For the text-containing cell, return its midpoint in (X, Y) coordinate format. 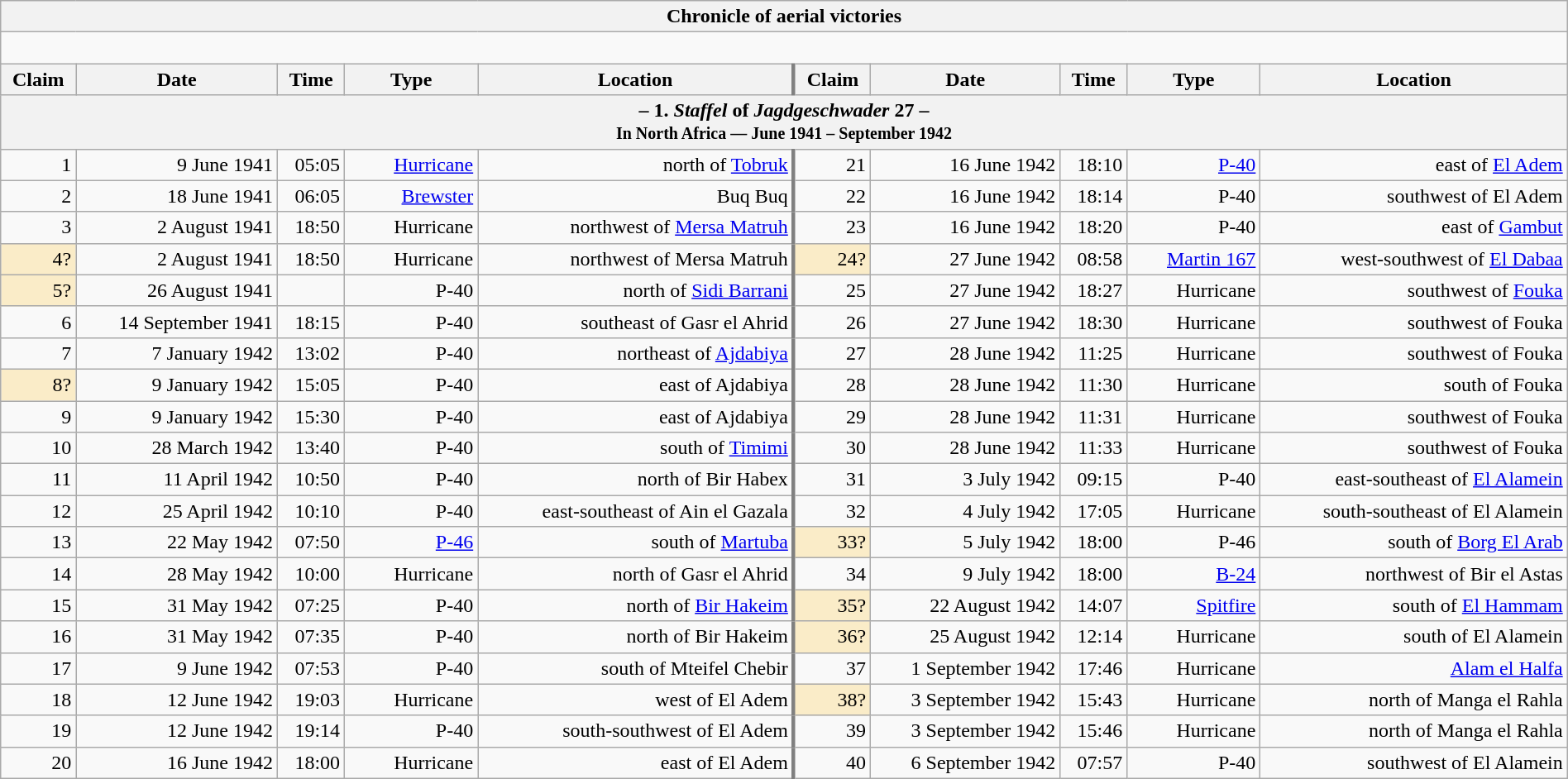
09:15 (1093, 480)
07:25 (311, 605)
west-southwest of El Dabaa (1414, 259)
Martin 167 (1194, 259)
northwest of Bir el Astas (1414, 574)
11:30 (1093, 385)
11 (38, 480)
22 (832, 196)
25 (832, 290)
east-southeast of El Alamein (1414, 480)
33? (832, 542)
5? (38, 290)
11:31 (1093, 416)
29 (832, 416)
south of Mteifel Chebir (636, 668)
11:33 (1093, 448)
24? (832, 259)
07:53 (311, 668)
B-24 (1194, 574)
Buq Buq (636, 196)
11:25 (1093, 353)
35? (832, 605)
12:14 (1093, 637)
6 September 1942 (966, 762)
19 (38, 731)
26 August 1941 (177, 290)
18:20 (1093, 227)
23 (832, 227)
28 May 1942 (177, 574)
east of Gambut (1414, 227)
south-southeast of El Alamein (1414, 511)
06:05 (311, 196)
07:35 (311, 637)
36? (832, 637)
18:10 (1093, 165)
38? (832, 700)
west of El Adem (636, 700)
27 (832, 353)
34 (832, 574)
south of Timimi (636, 448)
7 January 1942 (177, 353)
10:00 (311, 574)
east-southeast of Ain el Gazala (636, 511)
southwest of El Alamein (1414, 762)
18 (38, 700)
12 (38, 511)
10:50 (311, 480)
2 (38, 196)
– 1. Staffel of Jagdgeschwader 27 –In North Africa — June 1941 – September 1942 (784, 122)
south of El Alamein (1414, 637)
Chronicle of aerial victories (784, 17)
30 (832, 448)
4 July 1942 (966, 511)
south of El Hammam (1414, 605)
northeast of Ajdabiya (636, 353)
north of Gasr el Ahrid (636, 574)
18:30 (1093, 322)
07:57 (1093, 762)
Spitfire (1194, 605)
22 August 1942 (966, 605)
25 April 1942 (177, 511)
6 (38, 322)
19:14 (311, 731)
39 (832, 731)
17:46 (1093, 668)
north of Bir Habex (636, 480)
Alam el Halfa (1414, 668)
14 September 1941 (177, 322)
8? (38, 385)
32 (832, 511)
10 (38, 448)
9 July 1942 (966, 574)
3 (38, 227)
9 (38, 416)
9 June 1941 (177, 165)
19:03 (311, 700)
Brewster (412, 196)
16 (38, 637)
13:02 (311, 353)
south of Borg El Arab (1414, 542)
10:10 (311, 511)
18:14 (1093, 196)
1 September 1942 (966, 668)
1 (38, 165)
40 (832, 762)
18:27 (1093, 290)
18 June 1941 (177, 196)
25 August 1942 (966, 637)
15:46 (1093, 731)
08:58 (1093, 259)
14 (38, 574)
13 (38, 542)
15:05 (311, 385)
20 (38, 762)
22 May 1942 (177, 542)
21 (832, 165)
31 (832, 480)
26 (832, 322)
9 June 1942 (177, 668)
28 (832, 385)
13:40 (311, 448)
south of Martuba (636, 542)
05:05 (311, 165)
southwest of El Adem (1414, 196)
28 March 1942 (177, 448)
17:05 (1093, 511)
37 (832, 668)
18:15 (311, 322)
southeast of Gasr el Ahrid (636, 322)
15:30 (311, 416)
4? (38, 259)
17 (38, 668)
7 (38, 353)
15:43 (1093, 700)
3 July 1942 (966, 480)
14:07 (1093, 605)
07:50 (311, 542)
north of Sidi Barrani (636, 290)
south of Fouka (1414, 385)
south-southwest of El Adem (636, 731)
11 April 1942 (177, 480)
north of Tobruk (636, 165)
5 July 1942 (966, 542)
15 (38, 605)
